Locate the cell with the specified text and output its (x, y) center coordinate. 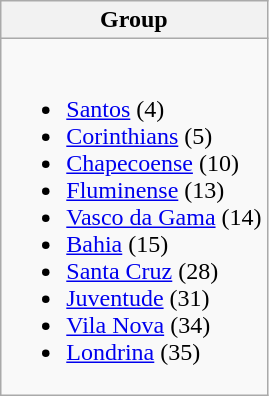
Group (134, 20)
Santos (4) Corinthians (5) Chapecoense (10) Fluminense (13) Vasco da Gama (14) Bahia (15) Santa Cruz (28) Juventude (31) Vila Nova (34) Londrina (35) (134, 217)
